Scan for the cell matching the given text and deliver its (X, Y) coordinate at center. 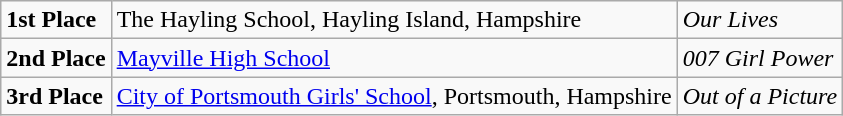
Out of a Picture (760, 96)
1st Place (56, 20)
3rd Place (56, 96)
The Hayling School, Hayling Island, Hampshire (394, 20)
Our Lives (760, 20)
007 Girl Power (760, 58)
City of Portsmouth Girls' School, Portsmouth, Hampshire (394, 96)
2nd Place (56, 58)
Mayville High School (394, 58)
